Locate the cell with the specified text and output its (X, Y) center coordinate. 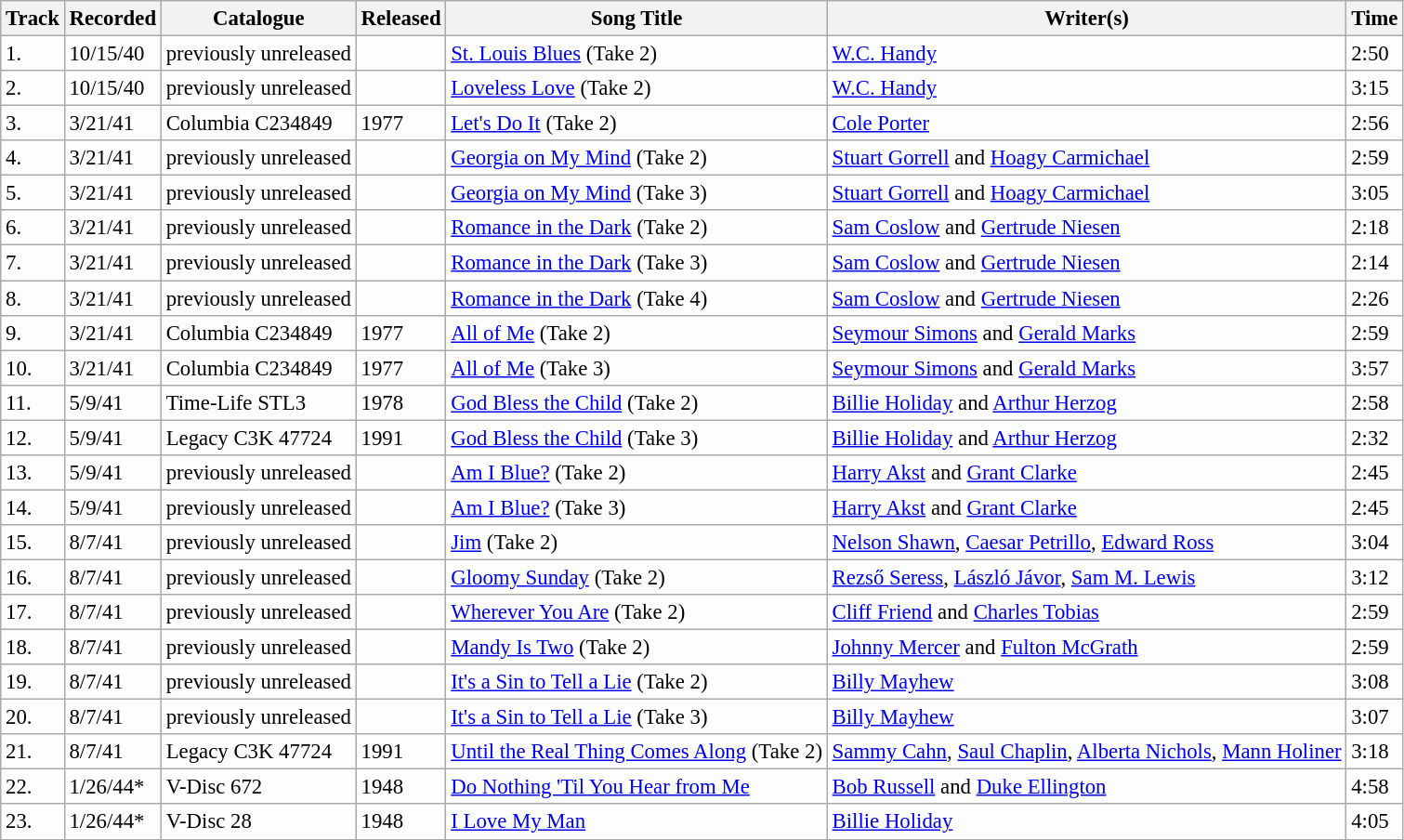
2:26 (1375, 298)
Do Nothing 'Til You Hear from Me (636, 787)
Mandy Is Two (Take 2) (636, 648)
4. (33, 158)
1978 (401, 402)
St. Louis Blues (Take 2) (636, 54)
10. (33, 368)
9. (33, 333)
3:15 (1375, 88)
2:50 (1375, 54)
8. (33, 298)
Time-Life STL3 (258, 402)
Am I Blue? (Take 2) (636, 473)
Romance in the Dark (Take 4) (636, 298)
5. (33, 193)
2. (33, 88)
19. (33, 682)
3:12 (1375, 577)
22. (33, 787)
It's a Sin to Tell a Lie (Take 2) (636, 682)
23. (33, 822)
It's a Sin to Tell a Lie (Take 3) (636, 717)
2:14 (1375, 263)
Time (1375, 19)
2:18 (1375, 228)
Track (33, 19)
2:32 (1375, 438)
2:56 (1375, 124)
12. (33, 438)
Sammy Cahn, Saul Chaplin, Alberta Nichols, Mann Holiner (1087, 752)
Romance in the Dark (Take 3) (636, 263)
Loveless Love (Take 2) (636, 88)
Gloomy Sunday (Take 2) (636, 577)
2:58 (1375, 402)
14. (33, 507)
3. (33, 124)
Georgia on My Mind (Take 3) (636, 193)
11. (33, 402)
17. (33, 612)
I Love My Man (636, 822)
Released (401, 19)
4:58 (1375, 787)
3:57 (1375, 368)
All of Me (Take 2) (636, 333)
Romance in the Dark (Take 2) (636, 228)
21. (33, 752)
13. (33, 473)
God Bless the Child (Take 2) (636, 402)
3:18 (1375, 752)
Jim (Take 2) (636, 543)
Catalogue (258, 19)
4:05 (1375, 822)
Johnny Mercer and Fulton McGrath (1087, 648)
V-Disc 672 (258, 787)
Writer(s) (1087, 19)
Let's Do It (Take 2) (636, 124)
Billie Holiday (1087, 822)
7. (33, 263)
Georgia on My Mind (Take 2) (636, 158)
15. (33, 543)
Nelson Shawn, Caesar Petrillo, Edward Ross (1087, 543)
3:07 (1375, 717)
1. (33, 54)
18. (33, 648)
Wherever You Are (Take 2) (636, 612)
3:08 (1375, 682)
All of Me (Take 3) (636, 368)
God Bless the Child (Take 3) (636, 438)
Song Title (636, 19)
Recorded (112, 19)
Bob Russell and Duke Ellington (1087, 787)
Until the Real Thing Comes Along (Take 2) (636, 752)
20. (33, 717)
3:05 (1375, 193)
Cliff Friend and Charles Tobias (1087, 612)
Cole Porter (1087, 124)
V-Disc 28 (258, 822)
3:04 (1375, 543)
6. (33, 228)
16. (33, 577)
Am I Blue? (Take 3) (636, 507)
Rezső Seress, László Jávor, Sam M. Lewis (1087, 577)
